Scan for the cell matching the given text and deliver its (x, y) coordinate at center. 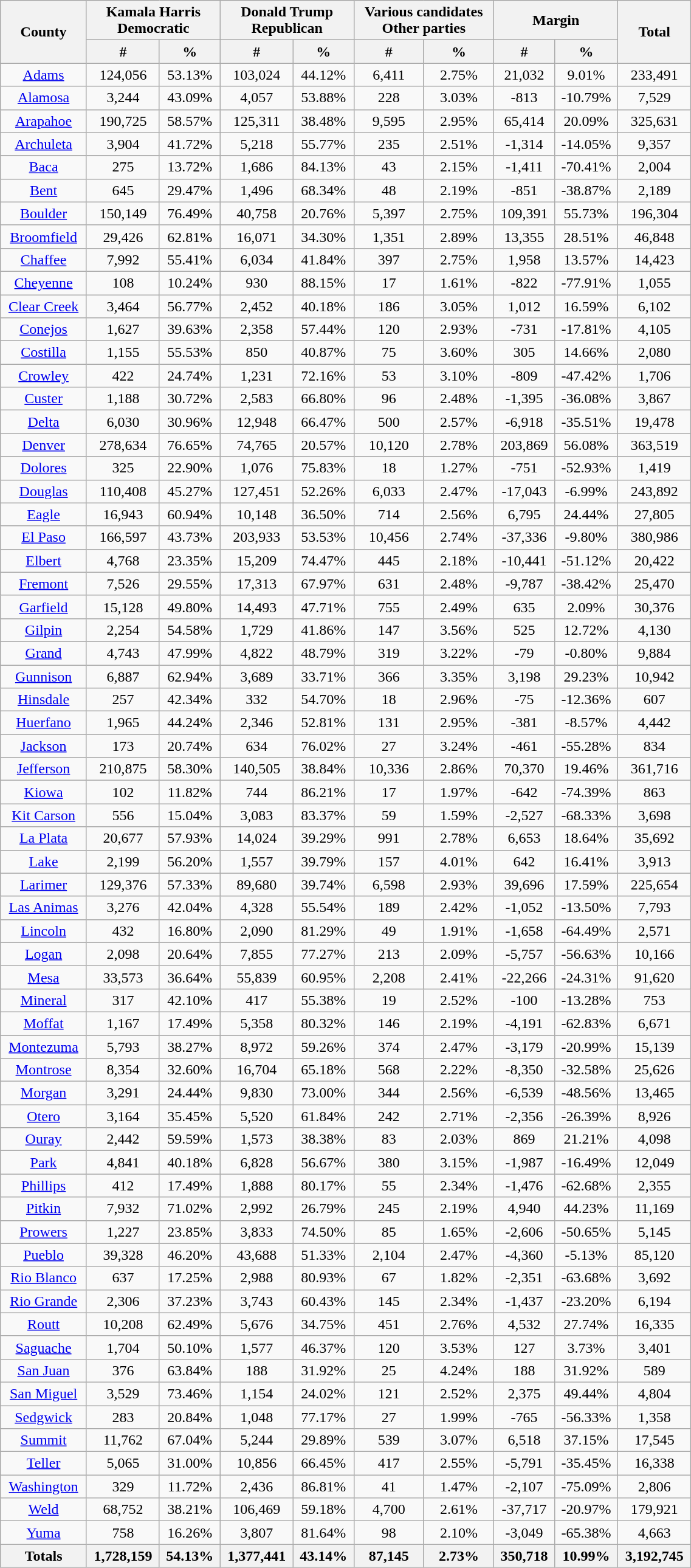
1,573 (256, 1139)
41.72% (190, 144)
23.85% (190, 1232)
32.60% (190, 1070)
50.10% (190, 1347)
67.04% (190, 1440)
14,024 (256, 838)
16.59% (586, 306)
-461 (524, 746)
2,375 (524, 1394)
2.86% (458, 769)
4,057 (256, 98)
11.72% (190, 1487)
12,049 (655, 1162)
Custer (44, 399)
203,933 (256, 537)
6,034 (256, 260)
1,048 (256, 1417)
2,806 (655, 1487)
-22,266 (524, 977)
2,583 (256, 399)
54.58% (190, 630)
-47.42% (586, 376)
10.24% (190, 283)
9,830 (256, 1093)
-2,527 (524, 815)
35,692 (655, 838)
Pitkin (44, 1209)
29.23% (586, 677)
4,328 (256, 908)
121 (389, 1394)
7,855 (256, 954)
-26.39% (586, 1116)
714 (389, 514)
131 (389, 723)
3.22% (458, 653)
-52.93% (586, 468)
380 (389, 1162)
59.18% (323, 1510)
147 (389, 630)
2.42% (458, 908)
127 (524, 1347)
10,148 (256, 514)
Park (44, 1162)
245 (389, 1209)
2,571 (655, 931)
Hinsdale (44, 700)
22.90% (190, 468)
317 (123, 1000)
2,306 (123, 1301)
145 (389, 1301)
68,752 (123, 1510)
57.33% (190, 885)
8,354 (123, 1070)
125,311 (256, 121)
47.71% (323, 607)
15.04% (190, 815)
2,355 (655, 1186)
380,986 (655, 537)
1.65% (458, 1232)
366 (389, 677)
80.32% (323, 1023)
Alamosa (44, 98)
332 (256, 700)
43.14% (323, 1556)
80.17% (323, 1186)
6,887 (123, 677)
-8.57% (586, 723)
7,992 (123, 260)
10,942 (655, 677)
4,822 (256, 653)
20.64% (190, 954)
73.46% (190, 1394)
-3,179 (524, 1046)
Otero (44, 1116)
3.24% (458, 746)
Ouray (44, 1139)
20.74% (190, 746)
Saguache (44, 1347)
3,198 (524, 677)
Morgan (44, 1093)
755 (389, 607)
6,411 (389, 75)
-51.12% (586, 561)
37.23% (190, 1301)
3,904 (123, 144)
76.65% (190, 445)
Donald TrumpRepublican (287, 21)
2,254 (123, 630)
58.57% (190, 121)
53.53% (323, 537)
-13.28% (586, 1000)
2,080 (655, 353)
-55.28% (586, 746)
350,718 (524, 1556)
166,597 (123, 537)
La Plata (44, 838)
1,358 (655, 1417)
74,765 (256, 445)
-63.68% (586, 1278)
20.57% (323, 445)
54.13% (190, 1556)
850 (256, 353)
-1,658 (524, 931)
17,313 (256, 584)
325,631 (655, 121)
1.47% (458, 1487)
2,208 (389, 977)
Fremont (44, 584)
5,145 (655, 1232)
Elbert (44, 561)
2,090 (256, 931)
6,653 (524, 838)
5,358 (256, 1023)
129,376 (123, 885)
2.74% (458, 537)
-1,476 (524, 1186)
4,841 (123, 1162)
329 (123, 1487)
8,972 (256, 1046)
Chaffee (44, 260)
73.00% (323, 1093)
56.67% (323, 1162)
1,377,441 (256, 1556)
4,768 (123, 561)
103,024 (256, 75)
3,244 (123, 98)
98 (389, 1533)
106,469 (256, 1510)
-4,360 (524, 1255)
Huerfano (44, 723)
56.77% (190, 306)
108 (123, 283)
62.81% (190, 237)
Jackson (44, 746)
203,869 (524, 445)
55.54% (323, 908)
196,304 (655, 213)
-38.87% (586, 190)
-64.49% (586, 931)
6,671 (655, 1023)
38.27% (190, 1046)
45.27% (190, 491)
60.94% (190, 514)
Teller (44, 1463)
Crowley (44, 376)
10,336 (389, 769)
Gunnison (44, 677)
16.41% (586, 862)
539 (389, 1440)
-37,336 (524, 537)
4,098 (655, 1139)
52.26% (323, 491)
-809 (524, 376)
3,083 (256, 815)
432 (123, 931)
Montrose (44, 1070)
53.88% (323, 98)
-68.33% (586, 815)
2.51% (458, 144)
6,102 (655, 306)
1,965 (123, 723)
-13.50% (586, 908)
10.99% (586, 1556)
38.38% (323, 1139)
55.53% (190, 353)
102 (123, 792)
Conejos (44, 330)
1.91% (458, 931)
16.80% (190, 931)
51.33% (323, 1255)
Montezuma (44, 1046)
6,033 (389, 491)
242 (389, 1116)
77.17% (323, 1417)
634 (256, 746)
Arapahoe (44, 121)
Kiowa (44, 792)
-16.49% (586, 1162)
Dolores (44, 468)
49 (389, 931)
-36.08% (586, 399)
Adams (44, 75)
210,875 (123, 769)
Mineral (44, 1000)
635 (524, 607)
Archuleta (44, 144)
-48.56% (586, 1093)
Kamala HarrisDemocratic (153, 21)
46.37% (323, 1347)
Routt (44, 1324)
2.71% (458, 1116)
-62.83% (586, 1023)
3,164 (123, 1116)
31.00% (190, 1463)
59 (389, 815)
6,598 (389, 885)
Las Animas (44, 908)
86.81% (323, 1487)
96 (389, 399)
146 (389, 1023)
70,370 (524, 769)
2,442 (123, 1139)
44.23% (586, 1209)
5,244 (256, 1440)
15,139 (655, 1046)
49.44% (586, 1394)
2,452 (256, 306)
233,491 (655, 75)
34.75% (323, 1324)
Costilla (44, 353)
77.27% (323, 954)
San Miguel (44, 1394)
49.80% (190, 607)
4,105 (655, 330)
-2,606 (524, 1232)
29.47% (190, 190)
3.15% (458, 1162)
257 (123, 700)
39,328 (123, 1255)
10,208 (123, 1324)
43 (389, 167)
213 (389, 954)
43,688 (256, 1255)
-851 (524, 190)
1,231 (256, 376)
-23.20% (586, 1301)
34.30% (323, 237)
Gilpin (44, 630)
Delta (44, 422)
52.81% (323, 723)
-381 (524, 723)
43.73% (190, 537)
3,401 (655, 1347)
81.29% (323, 931)
1,012 (524, 306)
-822 (524, 283)
57.93% (190, 838)
Cheyenne (44, 283)
-35.51% (586, 422)
Boulder (44, 213)
3,698 (655, 815)
-765 (524, 1417)
38.48% (323, 121)
57.44% (323, 330)
Various candidatesOther parties (424, 21)
2.76% (458, 1324)
Kit Carson (44, 815)
88.15% (323, 283)
-6,539 (524, 1093)
39.29% (323, 838)
65.18% (323, 1070)
6,795 (524, 514)
85,120 (655, 1255)
Logan (44, 954)
568 (389, 1070)
Grand (44, 653)
275 (123, 167)
-10.79% (586, 98)
445 (389, 561)
-56.33% (586, 1417)
3,833 (256, 1232)
86.21% (323, 792)
1,167 (123, 1023)
6,030 (123, 422)
3.07% (458, 1440)
76.49% (190, 213)
1.59% (458, 815)
3,913 (655, 862)
Phillips (44, 1186)
20.76% (323, 213)
-20.97% (586, 1510)
758 (123, 1533)
-75 (524, 700)
18.64% (586, 838)
Totals (44, 1556)
9,884 (655, 653)
1,154 (256, 1394)
2.73% (458, 1556)
-3,049 (524, 1533)
1,958 (524, 260)
67 (389, 1278)
62.49% (190, 1324)
39,696 (524, 885)
Total (655, 32)
27,805 (655, 514)
36.64% (190, 977)
2.55% (458, 1463)
376 (123, 1370)
525 (524, 630)
91,620 (655, 977)
-4,191 (524, 1023)
39.74% (323, 885)
15,128 (123, 607)
84.13% (323, 167)
63.84% (190, 1370)
Rio Grande (44, 1301)
637 (123, 1278)
-77.91% (586, 283)
-62.68% (586, 1186)
Prowers (44, 1232)
40.87% (323, 353)
5,218 (256, 144)
County (44, 32)
72.16% (323, 376)
1,076 (256, 468)
3,276 (123, 908)
13.57% (586, 260)
68.34% (323, 190)
71.02% (190, 1209)
-65.38% (586, 1533)
1,729 (256, 630)
13,355 (524, 237)
4,442 (655, 723)
16,338 (655, 1463)
-1,437 (524, 1301)
2,346 (256, 723)
9.01% (586, 75)
451 (389, 1324)
2.18% (458, 561)
-9,787 (524, 584)
56.20% (190, 862)
-14.05% (586, 144)
2.89% (458, 237)
361,716 (655, 769)
3,529 (123, 1394)
744 (256, 792)
14,493 (256, 607)
2,992 (256, 1209)
374 (389, 1046)
642 (524, 862)
2.49% (458, 607)
30.72% (190, 399)
-731 (524, 330)
-9.80% (586, 537)
Summit (44, 1440)
-10,441 (524, 561)
Lake (44, 862)
5,676 (256, 1324)
283 (123, 1417)
-1,052 (524, 908)
-50.65% (586, 1232)
El Paso (44, 537)
2,988 (256, 1278)
9,357 (655, 144)
1,351 (389, 237)
3,692 (655, 1278)
3.03% (458, 98)
Baca (44, 167)
76.02% (323, 746)
228 (389, 98)
13,465 (655, 1093)
14.66% (586, 353)
4,940 (524, 1209)
3.56% (458, 630)
422 (123, 376)
1,686 (256, 167)
3,464 (123, 306)
10,120 (389, 445)
4,532 (524, 1324)
412 (123, 1186)
2,104 (389, 1255)
1,728,159 (123, 1556)
39.63% (190, 330)
30,376 (655, 607)
4.24% (458, 1370)
344 (389, 1093)
59.59% (190, 1139)
1,188 (123, 399)
2.15% (458, 167)
556 (123, 815)
Eagle (44, 514)
140,505 (256, 769)
2,199 (123, 862)
3,867 (655, 399)
Denver (44, 445)
44.12% (323, 75)
-6.99% (586, 491)
-5,757 (524, 954)
3,689 (256, 677)
-1,411 (524, 167)
1,704 (123, 1347)
48.79% (323, 653)
1,227 (123, 1232)
-79 (524, 653)
83 (389, 1139)
3,291 (123, 1093)
Jefferson (44, 769)
3,192,745 (655, 1556)
3.10% (458, 376)
-56.63% (586, 954)
-5.13% (586, 1255)
75.83% (323, 468)
16,335 (655, 1324)
Weld (44, 1510)
12.72% (586, 630)
56.08% (586, 445)
-35.45% (586, 1463)
46,848 (655, 237)
41.86% (323, 630)
2.22% (458, 1070)
30.96% (190, 422)
-8,350 (524, 1070)
19 (389, 1000)
19,478 (655, 422)
1.97% (458, 792)
26.79% (323, 1209)
4,804 (655, 1394)
1.27% (458, 468)
16,071 (256, 237)
645 (123, 190)
7,793 (655, 908)
Washington (44, 1487)
39.79% (323, 862)
9,595 (389, 121)
21.21% (586, 1139)
325 (123, 468)
81.64% (323, 1533)
25,470 (655, 584)
14,423 (655, 260)
27.74% (586, 1324)
243,892 (655, 491)
109,391 (524, 213)
5,065 (123, 1463)
1,888 (256, 1186)
47.99% (190, 653)
124,056 (123, 75)
60.95% (323, 977)
631 (389, 584)
3.53% (458, 1347)
40,758 (256, 213)
44.24% (190, 723)
55.38% (323, 1000)
7,526 (123, 584)
863 (655, 792)
59.26% (323, 1046)
-17,043 (524, 491)
-12.36% (586, 700)
2,098 (123, 954)
4,700 (389, 1510)
28.51% (586, 237)
305 (524, 353)
6,828 (256, 1162)
3.73% (586, 1347)
-1,395 (524, 399)
62.94% (190, 677)
Sedgwick (44, 1417)
278,634 (123, 445)
930 (256, 283)
60.43% (323, 1301)
3.35% (458, 677)
319 (389, 653)
20.09% (586, 121)
38.84% (323, 769)
-6,918 (524, 422)
46.20% (190, 1255)
Rio Blanco (44, 1278)
753 (655, 1000)
20,677 (123, 838)
55 (389, 1186)
10,166 (655, 954)
-38.42% (586, 584)
25 (389, 1370)
-37,717 (524, 1510)
24.74% (190, 376)
19.46% (586, 769)
150,149 (123, 213)
2.10% (458, 1533)
89,680 (256, 885)
4.01% (458, 862)
-0.80% (586, 653)
41.84% (323, 260)
1.61% (458, 283)
33,573 (123, 977)
55.73% (586, 213)
363,519 (655, 445)
397 (389, 260)
2,358 (256, 330)
66.47% (323, 422)
1,155 (123, 353)
2,004 (655, 167)
-32.58% (586, 1070)
15,209 (256, 561)
29.89% (323, 1440)
5,793 (123, 1046)
55.77% (323, 144)
1,496 (256, 190)
53 (389, 376)
991 (389, 838)
-2,351 (524, 1278)
235 (389, 144)
53.13% (190, 75)
42.10% (190, 1000)
-751 (524, 468)
San Juan (44, 1370)
11,169 (655, 1209)
43.09% (190, 98)
67.97% (323, 584)
5,520 (256, 1116)
-70.41% (586, 167)
6,194 (655, 1301)
38.21% (190, 1510)
1.82% (458, 1278)
-813 (524, 98)
20.84% (190, 1417)
225,654 (655, 885)
589 (655, 1370)
2.61% (458, 1510)
-20.99% (586, 1046)
1,055 (655, 283)
1.99% (458, 1417)
2.57% (458, 422)
17.59% (586, 885)
Moffat (44, 1023)
66.45% (323, 1463)
21,032 (524, 75)
11,762 (123, 1440)
83.37% (323, 815)
4,663 (655, 1533)
41 (389, 1487)
4,743 (123, 653)
55.41% (190, 260)
3.05% (458, 306)
11.82% (190, 792)
24.02% (323, 1394)
607 (655, 700)
16.26% (190, 1533)
-2,356 (524, 1116)
3.60% (458, 353)
87,145 (389, 1556)
-24.31% (586, 977)
7,529 (655, 98)
1,706 (655, 376)
Yuma (44, 1533)
16,943 (123, 514)
6,518 (524, 1440)
179,921 (655, 1510)
-74.39% (586, 792)
Douglas (44, 491)
190,725 (123, 121)
10,456 (389, 537)
127,451 (256, 491)
42.34% (190, 700)
2.96% (458, 700)
36.50% (323, 514)
-642 (524, 792)
Clear Creek (44, 306)
65,414 (524, 121)
189 (389, 908)
1,419 (655, 468)
29,426 (123, 237)
173 (123, 746)
1,627 (123, 330)
61.84% (323, 1116)
16,704 (256, 1070)
66.80% (323, 399)
157 (389, 862)
23.35% (190, 561)
3,743 (256, 1301)
58.30% (190, 769)
2.03% (458, 1139)
37.15% (586, 1440)
20,422 (655, 561)
-17.81% (586, 330)
869 (524, 1139)
2,436 (256, 1487)
3,807 (256, 1533)
-1,314 (524, 144)
834 (655, 746)
85 (389, 1232)
Margin (556, 21)
2,189 (655, 190)
1,577 (256, 1347)
80.93% (323, 1278)
75 (389, 353)
8,926 (655, 1116)
13.72% (190, 167)
74.47% (323, 561)
10,856 (256, 1463)
4,130 (655, 630)
-1,987 (524, 1162)
Pueblo (44, 1255)
-75.09% (586, 1487)
48 (389, 190)
Lincoln (44, 931)
17,545 (655, 1440)
Bent (44, 190)
500 (389, 422)
55,839 (256, 977)
42.04% (190, 908)
5,397 (389, 213)
74.50% (323, 1232)
-5,791 (524, 1463)
12,948 (256, 422)
7,932 (123, 1209)
29.55% (190, 584)
25,626 (655, 1070)
35.45% (190, 1116)
-2,107 (524, 1487)
1,557 (256, 862)
110,408 (123, 491)
Larimer (44, 885)
Mesa (44, 977)
Broomfield (44, 237)
186 (389, 306)
17.25% (190, 1278)
54.70% (323, 700)
33.71% (323, 677)
2.41% (458, 977)
-100 (524, 1000)
Garfield (44, 607)
